Scan for the cell matching the given text and deliver its [X, Y] coordinate at center. 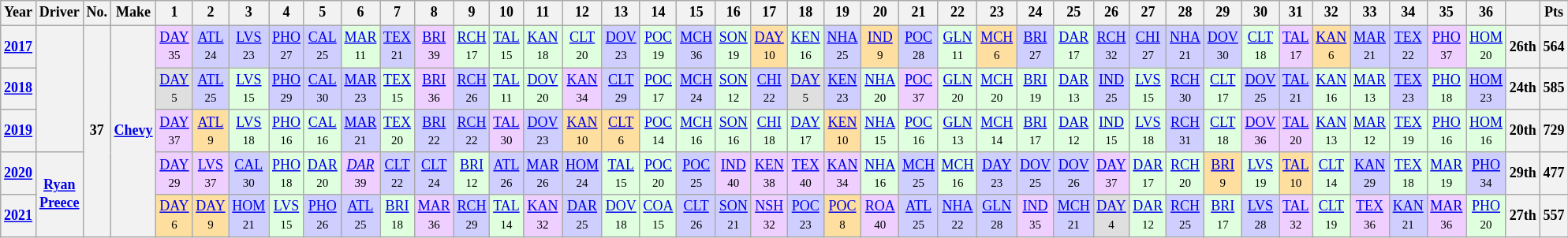
2018 [19, 89]
COA15 [658, 216]
29th [1522, 173]
20th [1522, 131]
KAN32 [543, 216]
30 [1260, 13]
28 [1185, 13]
POC14 [658, 131]
KAN21 [1408, 216]
BRI18 [398, 216]
TEX15 [398, 89]
CLT6 [621, 131]
CLT20 [582, 46]
HOM21 [249, 216]
PHO29 [287, 89]
DOV30 [1223, 46]
MAR11 [360, 46]
11 [543, 13]
477 [1554, 173]
TEX20 [398, 131]
CLT24 [434, 173]
RCH20 [1185, 173]
IND40 [734, 173]
CLT22 [398, 173]
BRI22 [434, 131]
KAN16 [1331, 89]
CHI18 [769, 131]
PHO34 [1486, 173]
KAN29 [1370, 173]
CLT14 [1331, 173]
TAL30 [506, 131]
ATL24 [211, 46]
8 [434, 13]
HOM23 [1486, 89]
POC25 [696, 173]
LVS37 [211, 173]
POC19 [658, 46]
19 [842, 13]
MCH14 [997, 131]
DOV26 [1073, 173]
TEX18 [1408, 173]
PHO37 [1447, 46]
CAL16 [322, 131]
RCH29 [472, 216]
2017 [19, 46]
KEN10 [842, 131]
557 [1554, 216]
27th [1522, 216]
Year [19, 13]
CHI22 [769, 89]
KAN18 [543, 46]
MCH24 [696, 89]
DAY9 [211, 216]
26th [1522, 46]
RCH22 [472, 131]
6 [360, 13]
10 [506, 13]
TEX19 [1408, 131]
Driver [59, 13]
35 [1447, 13]
NHA16 [880, 173]
TEX40 [805, 173]
TEX21 [398, 46]
KAN10 [582, 131]
1 [174, 13]
GLN20 [958, 89]
PHO27 [287, 46]
16 [734, 13]
SON12 [734, 89]
15 [696, 13]
MAR26 [543, 173]
NSH32 [769, 216]
TAL11 [506, 89]
21 [919, 13]
TAL14 [506, 216]
9 [472, 13]
22 [958, 13]
HOM24 [582, 173]
MCH21 [1073, 216]
Ryan Preece [59, 194]
26 [1111, 13]
7 [398, 13]
DAR25 [582, 216]
2021 [19, 216]
POC17 [658, 89]
12 [582, 13]
585 [1554, 89]
SON19 [734, 46]
POC20 [658, 173]
CLT19 [1331, 216]
TAL21 [1296, 89]
24 [1036, 13]
729 [1554, 131]
KEN23 [842, 89]
RCH26 [472, 89]
KEN38 [769, 173]
24th [1522, 89]
BRI19 [1036, 89]
Chevy [133, 131]
DAY23 [997, 173]
IND9 [880, 46]
DOV20 [543, 89]
POC8 [842, 216]
POC28 [919, 46]
DAR13 [1073, 89]
KAN13 [1331, 131]
23 [997, 13]
RCH17 [472, 46]
IND25 [1111, 89]
18 [805, 13]
MCH20 [997, 89]
TEX36 [1370, 216]
NHA20 [880, 89]
HOM16 [1486, 131]
BRI39 [434, 46]
RCH31 [1185, 131]
PHO26 [322, 216]
3 [249, 13]
34 [1408, 13]
LVS28 [1260, 216]
17 [769, 13]
IND35 [1036, 216]
CLT17 [1223, 89]
KAN6 [1331, 46]
ROA40 [880, 216]
DOV36 [1260, 131]
TAL10 [1296, 173]
MAR12 [1370, 131]
TAL20 [1296, 131]
BRI36 [434, 89]
Make [133, 13]
MCH6 [997, 46]
LVS23 [249, 46]
MAR13 [1370, 89]
RCH32 [1111, 46]
MCH36 [696, 46]
TEX22 [1408, 46]
MAR23 [360, 89]
DAY10 [769, 46]
36 [1486, 13]
ATL26 [506, 173]
LVS19 [1260, 173]
PHO20 [1486, 216]
MCH25 [919, 173]
RCH25 [1185, 216]
DAY4 [1111, 216]
Pts [1554, 13]
20 [880, 13]
NHA25 [842, 46]
33 [1370, 13]
GLN13 [958, 131]
BRI27 [1036, 46]
37 [96, 131]
29 [1223, 13]
TAL17 [1296, 46]
NHA21 [1185, 46]
CHI27 [1148, 46]
HOM20 [1486, 46]
DOV18 [621, 216]
GLN28 [997, 216]
564 [1554, 46]
POC16 [919, 131]
TEX23 [1408, 89]
ATL9 [211, 131]
DAY29 [174, 173]
DAY6 [174, 216]
2020 [19, 173]
POC37 [919, 89]
NHA15 [880, 131]
2 [211, 13]
DAY35 [174, 46]
CLT26 [696, 216]
KEN16 [805, 46]
SON16 [734, 131]
CAL25 [322, 46]
TAL32 [1296, 216]
DAR20 [322, 173]
5 [322, 13]
DAY17 [805, 131]
32 [1331, 13]
MAR19 [1447, 173]
NHA22 [958, 216]
13 [621, 13]
GLN11 [958, 46]
SON21 [734, 216]
POC23 [805, 216]
DAR39 [360, 173]
RCH30 [1185, 89]
IND15 [1111, 131]
25 [1073, 13]
BRI9 [1223, 173]
2019 [19, 131]
No. [96, 13]
BRI12 [472, 173]
31 [1296, 13]
27 [1148, 13]
4 [287, 13]
CLT29 [621, 89]
14 [658, 13]
